Find where the given text appears and provide that cell's center as [x, y] coordinate. 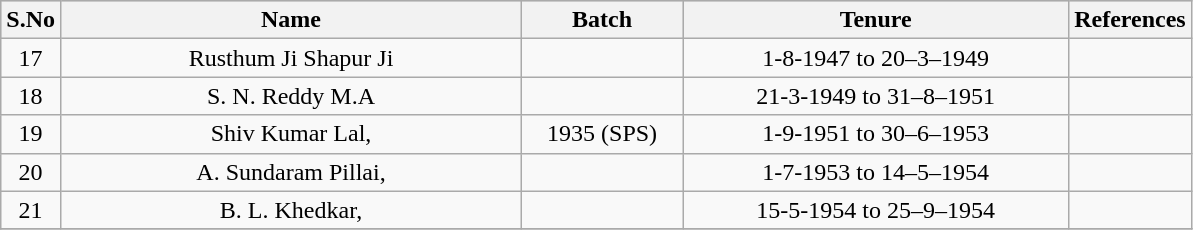
21-3-1949 to 31–8–1951 [876, 96]
Rusthum Ji Shapur Ji [290, 58]
S. N. Reddy M.A [290, 96]
15-5-1954 to 25–9–1954 [876, 210]
19 [31, 134]
1-8-1947 to 20–3–1949 [876, 58]
1-9-1951 to 30–6–1953 [876, 134]
21 [31, 210]
Tenure [876, 20]
S.No [31, 20]
B. L. Khedkar, [290, 210]
18 [31, 96]
A. Sundaram Pillai, [290, 172]
20 [31, 172]
Batch [602, 20]
Shiv Kumar Lal, [290, 134]
1-7-1953 to 14–5–1954 [876, 172]
Name [290, 20]
References [1130, 20]
1935 (SPS) [602, 134]
17 [31, 58]
